For the text-containing cell, return its midpoint in [x, y] coordinate format. 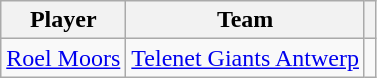
Player [64, 20]
Team [246, 20]
Roel Moors [64, 58]
Telenet Giants Antwerp [246, 58]
